Locate the cell with the specified text and output its [x, y] center coordinate. 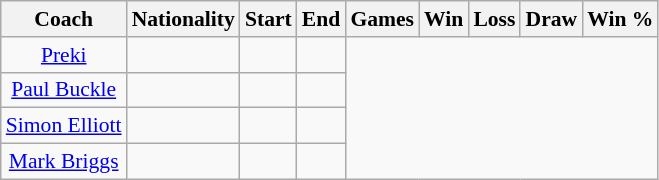
Win [444, 19]
Simon Elliott [64, 126]
Win % [620, 19]
Paul Buckle [64, 90]
Draw [551, 19]
Games [382, 19]
Preki [64, 55]
Mark Briggs [64, 162]
Start [268, 19]
Loss [494, 19]
End [322, 19]
Nationality [184, 19]
Coach [64, 19]
